Determine the [x, y] coordinate at the center of the cell enclosing the given text.  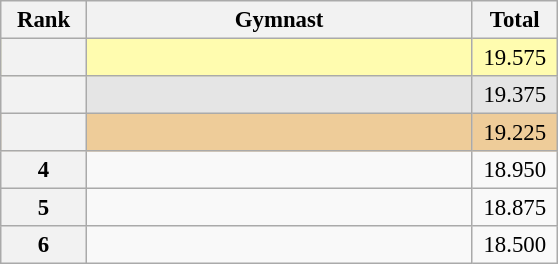
19.375 [515, 95]
Gymnast [279, 20]
4 [44, 170]
18.875 [515, 208]
19.575 [515, 58]
6 [44, 245]
5 [44, 208]
18.950 [515, 170]
19.225 [515, 133]
Rank [44, 20]
18.500 [515, 245]
Total [515, 20]
